Determine the [x, y] coordinate at the center of the cell enclosing the given text.  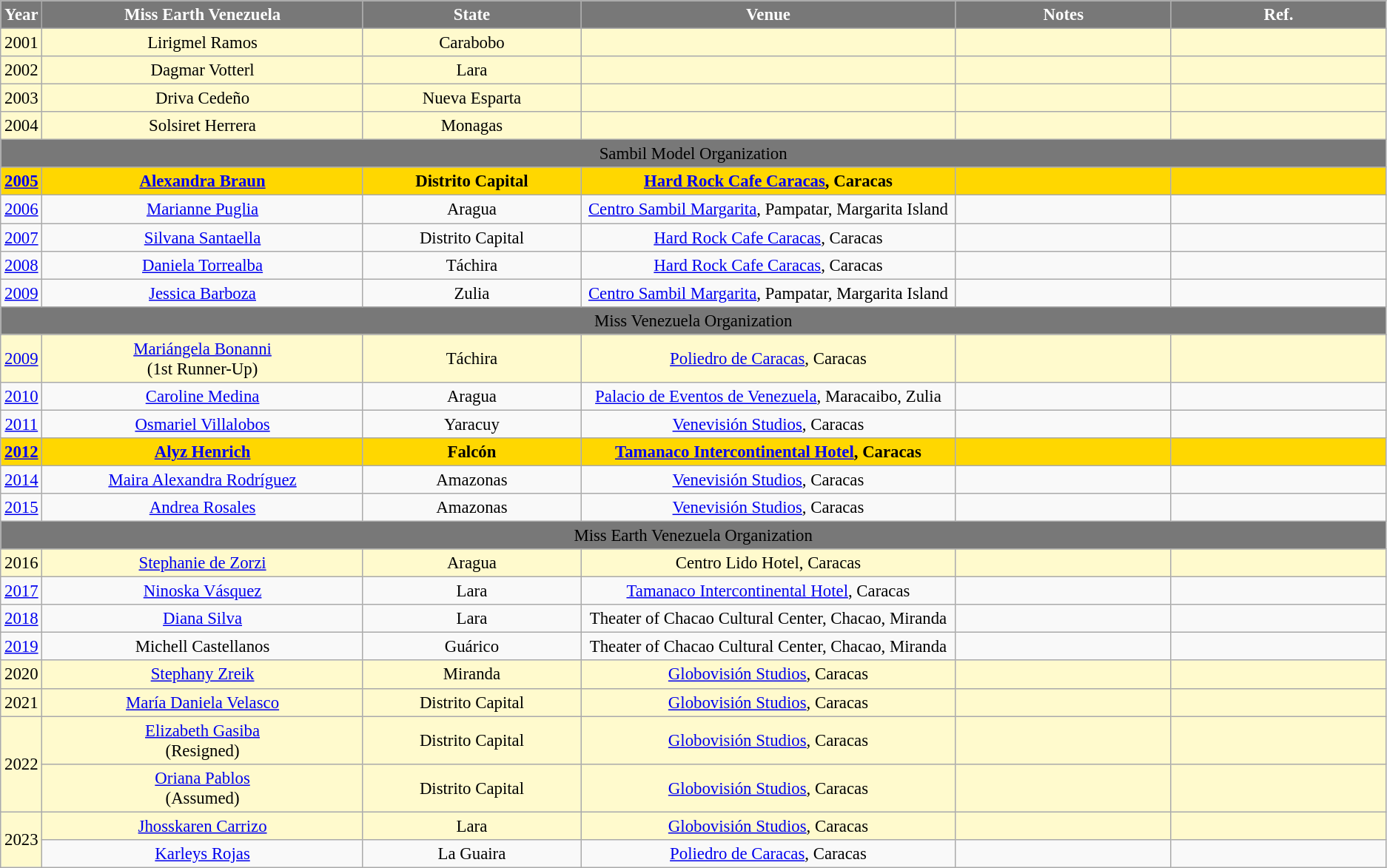
State [471, 15]
2015 [21, 508]
2014 [21, 480]
Centro Lido Hotel, Caracas [768, 563]
Zulia [471, 293]
Elizabeth Gasiba(Resigned) [203, 740]
Driva Cedeño [203, 98]
2023 [21, 839]
Solsiret Herrera [203, 126]
María Daniela Velasco [203, 702]
Stephany Zreik [203, 675]
Oriana Pablos(Assumed) [203, 787]
Maira Alexandra Rodríguez [203, 480]
2022 [21, 764]
Nueva Esparta [471, 98]
La Guaira [471, 854]
Miss Earth Venezuela Organization [693, 536]
2017 [21, 591]
Sambil Model Organization [693, 154]
2008 [21, 265]
2006 [21, 209]
2007 [21, 238]
Falcón [471, 452]
2002 [21, 70]
Jessica Barboza [203, 293]
Osmariel Villalobos [203, 424]
Daniela Torrealba [203, 265]
Jhosskaren Carrizo [203, 826]
2001 [21, 43]
Miss Venezuela Organization [693, 320]
Alyz Henrich [203, 452]
Ref. [1278, 15]
2012 [21, 452]
2020 [21, 675]
Miranda [471, 675]
Silvana Santaella [203, 238]
Andrea Rosales [203, 508]
2005 [21, 181]
Alexandra Braun [203, 181]
2018 [21, 619]
Yaracuy [471, 424]
2004 [21, 126]
Venue [768, 15]
Ninoska Vásquez [203, 591]
Mariángela Bonanni(1st Runner-Up) [203, 358]
Guárico [471, 647]
Diana Silva [203, 619]
Carabobo [471, 43]
2003 [21, 98]
Notes [1063, 15]
2021 [21, 702]
Year [21, 15]
2016 [21, 563]
Michell Castellanos [203, 647]
Caroline Medina [203, 397]
Dagmar Votterl [203, 70]
Lirigmel Ramos [203, 43]
2019 [21, 647]
Stephanie de Zorzi [203, 563]
Marianne Puglia [203, 209]
Miss Earth Venezuela [203, 15]
2010 [21, 397]
Monagas [471, 126]
2011 [21, 424]
Karleys Rojas [203, 854]
Palacio de Eventos de Venezuela, Maracaibo, Zulia [768, 397]
